Determine the (X, Y) coordinate at the center of the cell enclosing the given text.  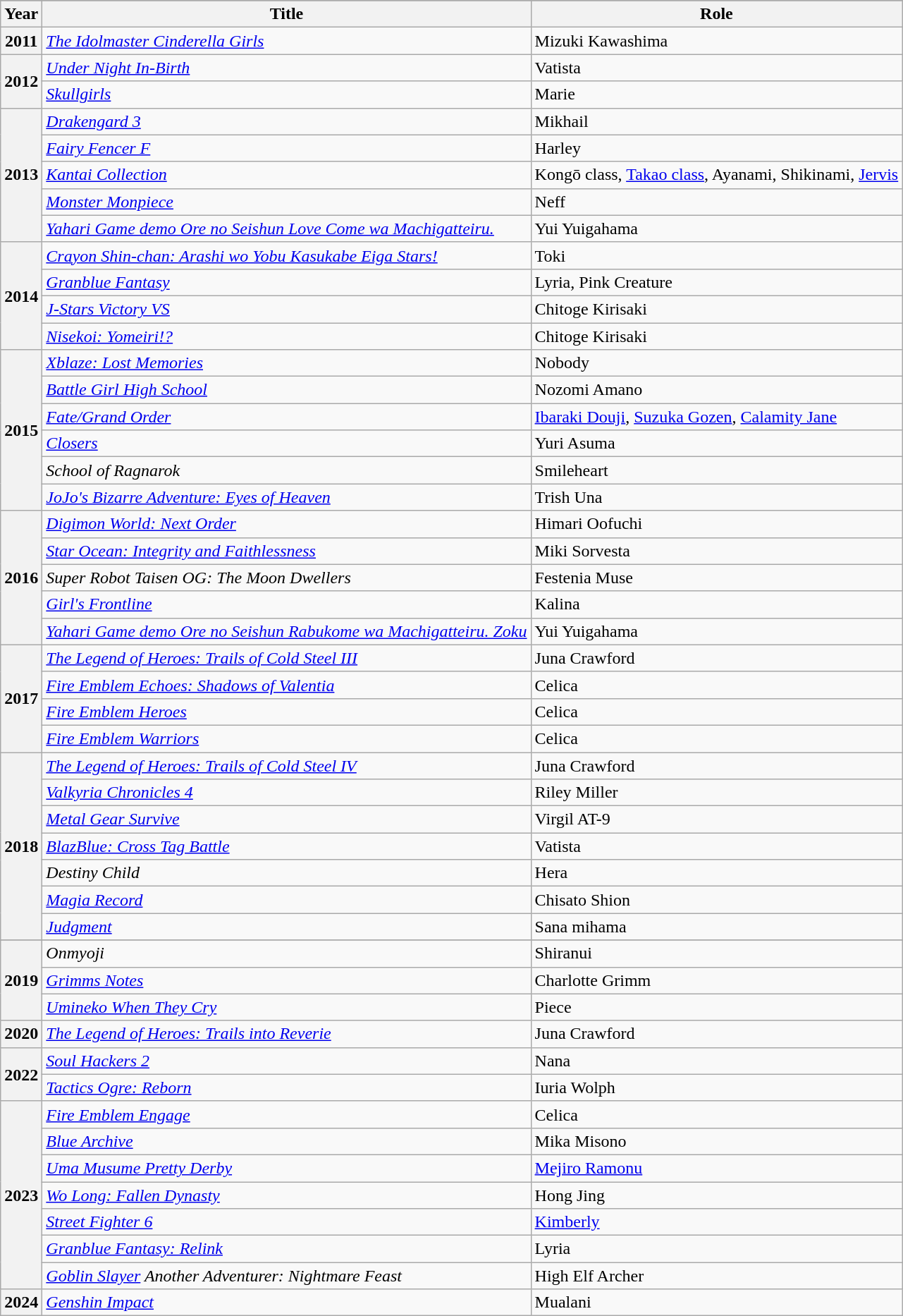
Nozomi Amano (716, 390)
Lyria, Pink Creature (716, 282)
Charlotte Grimm (716, 980)
Star Ocean: Integrity and Faithlessness (286, 551)
Trish Una (716, 497)
Chisato Shion (716, 900)
2014 (21, 296)
Soul Hackers 2 (286, 1061)
The Legend of Heroes: Trails of Cold Steel III (286, 658)
Nobody (716, 363)
The Idolmaster Cinderella Girls (286, 41)
Fairy Fencer F (286, 148)
Role (716, 14)
Goblin Slayer Another Adventurer: Nightmare Feast (286, 1276)
2017 (21, 698)
High Elf Archer (716, 1276)
Destiny Child (286, 873)
Granblue Fantasy: Relink (286, 1249)
2022 (21, 1074)
Fire Emblem Warriors (286, 738)
BlazBlue: Cross Tag Battle (286, 846)
Battle Girl High School (286, 390)
Fire Emblem Engage (286, 1114)
Mejiro Ramonu (716, 1168)
Iuria Wolph (716, 1087)
Granblue Fantasy (286, 282)
Tactics Ogre: Reborn (286, 1087)
Genshin Impact (286, 1303)
Wo Long: Fallen Dynasty (286, 1195)
Shiranui (716, 954)
Himari Oofuchi (716, 524)
Fire Emblem Heroes (286, 712)
Mika Misono (716, 1141)
Yahari Game demo Ore no Seishun Love Come wa Machigatteiru. (286, 229)
Riley Miller (716, 793)
Under Night In-Birth (286, 68)
2016 (21, 578)
Fate/Grand Order (286, 417)
2019 (21, 980)
Valkyria Chronicles 4 (286, 793)
Monster Monpiece (286, 202)
Digimon World: Next Order (286, 524)
Marie (716, 95)
2018 (21, 846)
Kimberly (716, 1222)
Magia Record (286, 900)
Blue Archive (286, 1141)
Umineko When They Cry (286, 1007)
Festenia Muse (716, 578)
Year (21, 14)
Fire Emblem Echoes: Shadows of Valentia (286, 685)
Kantai Collection (286, 175)
2013 (21, 175)
Smileheart (716, 470)
Grimms Notes (286, 980)
Hera (716, 873)
Kongō class, Takao class, Ayanami, Shikinami, Jervis (716, 175)
Yuri Asuma (716, 444)
2023 (21, 1195)
Skullgirls (286, 95)
Closers (286, 444)
2011 (21, 41)
Girl's Frontline (286, 604)
Mikhail (716, 121)
Kalina (716, 604)
Street Fighter 6 (286, 1222)
Ibaraki Douji, Suzuka Gozen, Calamity Jane (716, 417)
2020 (21, 1034)
Miki Sorvesta (716, 551)
2015 (21, 430)
2024 (21, 1303)
Super Robot Taisen OG: The Moon Dwellers (286, 578)
Yahari Game demo Ore no Seishun Rabukome wa Machigatteiru. Zoku (286, 631)
Toki (716, 255)
School of Ragnarok (286, 470)
Drakengard 3 (286, 121)
Lyria (716, 1249)
Xblaze: Lost Memories (286, 363)
JoJo's Bizarre Adventure: Eyes of Heaven (286, 497)
2012 (21, 81)
Crayon Shin-chan: Arashi wo Yobu Kasukabe Eiga Stars! (286, 255)
Nana (716, 1061)
The Legend of Heroes: Trails of Cold Steel IV (286, 765)
Harley (716, 148)
Virgil AT-9 (716, 820)
Metal Gear Survive (286, 820)
Title (286, 14)
Mualani (716, 1303)
Onmyoji (286, 954)
Mizuki Kawashima (716, 41)
Neff (716, 202)
Nisekoi: Yomeiri!? (286, 336)
Uma Musume Pretty Derby (286, 1168)
Sana mihama (716, 927)
The Legend of Heroes: Trails into Reverie (286, 1034)
Piece (716, 1007)
Hong Jing (716, 1195)
J-Stars Victory VS (286, 309)
Judgment (286, 927)
